Find where the given text appears and provide that cell's center as [X, Y] coordinate. 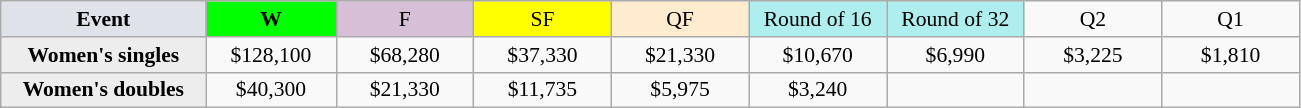
SF [543, 19]
Round of 32 [955, 19]
$10,670 [818, 55]
$6,990 [955, 55]
$68,280 [405, 55]
$128,100 [271, 55]
$1,810 [1231, 55]
F [405, 19]
$3,240 [818, 90]
Women's singles [104, 55]
QF [680, 19]
W [271, 19]
$40,300 [271, 90]
Women's doubles [104, 90]
$5,975 [680, 90]
Q1 [1231, 19]
$11,735 [543, 90]
Round of 16 [818, 19]
Q2 [1093, 19]
$37,330 [543, 55]
$3,225 [1093, 55]
Event [104, 19]
